Return the [x, y] coordinate for the center point of the cell that contains the specified text.  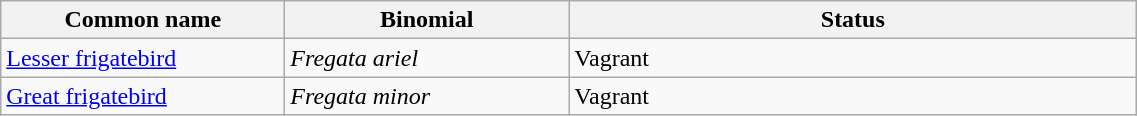
Great frigatebird [143, 96]
Binomial [427, 20]
Fregata minor [427, 96]
Common name [143, 20]
Fregata ariel [427, 58]
Lesser frigatebird [143, 58]
Status [853, 20]
